Search for the cell housing the specified text and yield its (x, y) center coordinate. 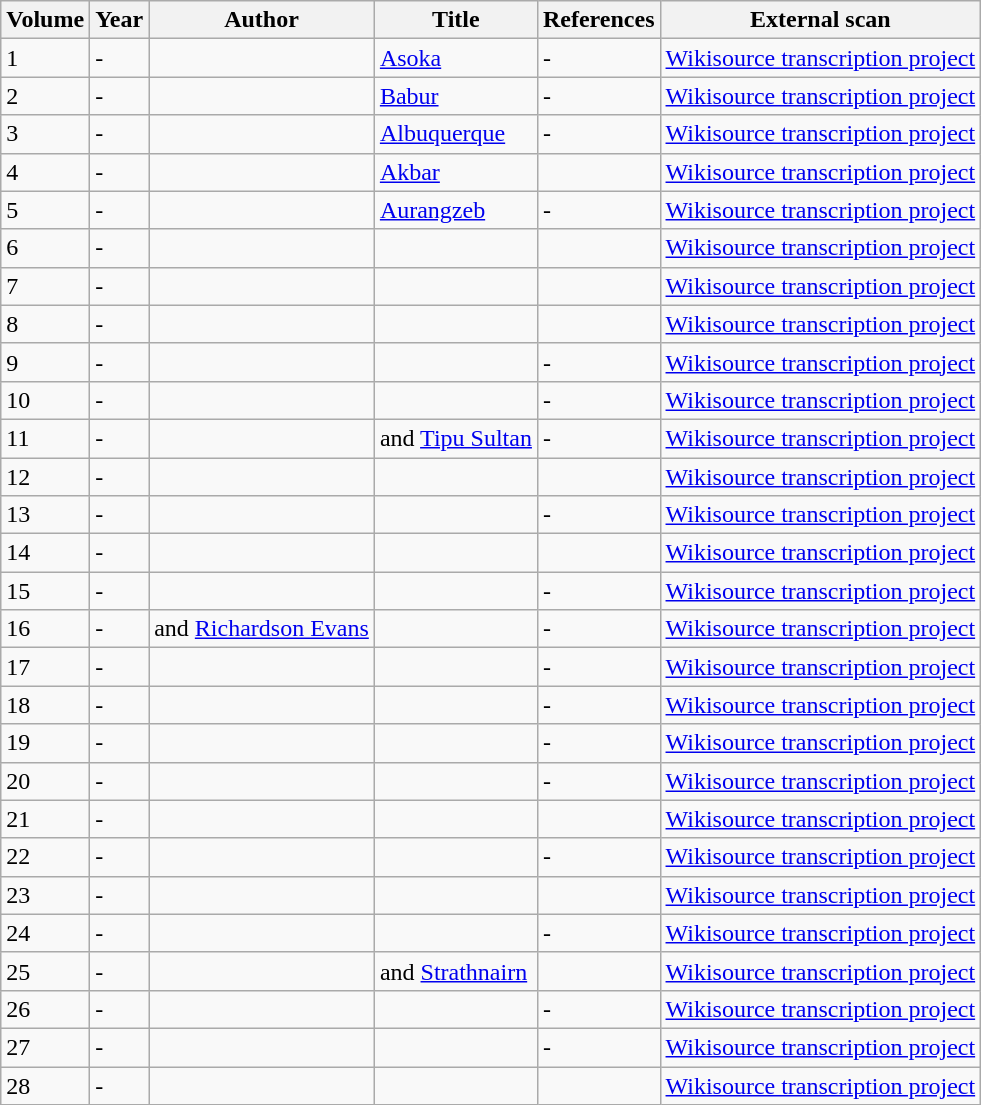
20 (46, 781)
Akbar (456, 172)
Title (456, 20)
6 (46, 248)
Babur (456, 96)
15 (46, 591)
14 (46, 553)
2 (46, 96)
References (598, 20)
External scan (820, 20)
Asoka (456, 58)
7 (46, 286)
17 (46, 667)
28 (46, 1085)
24 (46, 933)
Author (262, 20)
Albuquerque (456, 134)
16 (46, 629)
3 (46, 134)
19 (46, 743)
1 (46, 58)
and Richardson Evans (262, 629)
9 (46, 362)
and Tipu Sultan (456, 438)
12 (46, 477)
8 (46, 324)
21 (46, 819)
27 (46, 1047)
10 (46, 400)
18 (46, 705)
Volume (46, 20)
26 (46, 1009)
4 (46, 172)
13 (46, 515)
Aurangzeb (456, 210)
11 (46, 438)
23 (46, 895)
22 (46, 857)
5 (46, 210)
Year (120, 20)
25 (46, 971)
and Strathnairn (456, 971)
